Capture the cell that displays the provided text and extract its (x, y) central coordinate. 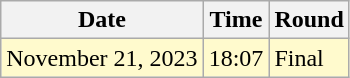
Date (102, 20)
18:07 (236, 58)
November 21, 2023 (102, 58)
Round (309, 20)
Time (236, 20)
Final (309, 58)
